Detect which cell encompasses the target text, then output its (x, y) center coordinate. 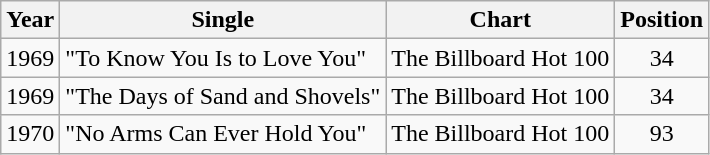
93 (662, 134)
Chart (500, 20)
1970 (30, 134)
Year (30, 20)
"No Arms Can Ever Hold You" (223, 134)
"The Days of Sand and Shovels" (223, 96)
Position (662, 20)
"To Know You Is to Love You" (223, 58)
Single (223, 20)
